From the cell containing the given text, extract its center point as (X, Y) coordinate. 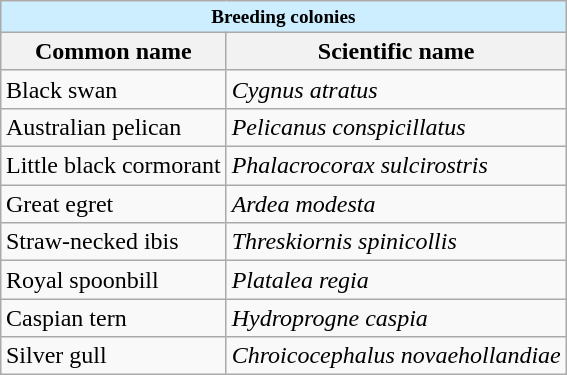
Great egret (113, 204)
Threskiornis spinicollis (396, 242)
Scientific name (396, 51)
Chroicocephalus novaehollandiae (396, 356)
Platalea regia (396, 280)
Caspian tern (113, 318)
Pelicanus conspicillatus (396, 128)
Black swan (113, 89)
Ardea modesta (396, 204)
Australian pelican (113, 128)
Phalacrocorax sulcirostris (396, 166)
Little black cormorant (113, 166)
Common name (113, 51)
Hydroprogne caspia (396, 318)
Royal spoonbill (113, 280)
Breeding colonies (283, 17)
Straw-necked ibis (113, 242)
Cygnus atratus (396, 89)
Silver gull (113, 356)
